Locate the cell with the specified text and output its [X, Y] center coordinate. 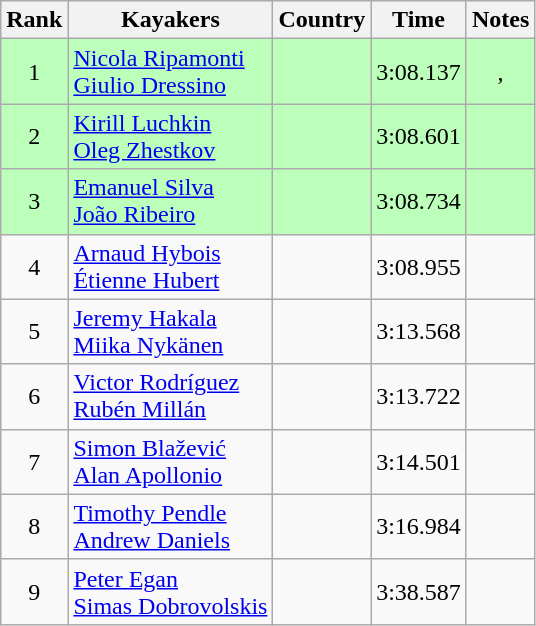
5 [34, 332]
7 [34, 462]
Notes [500, 20]
Kirill LuchkinOleg Zhestkov [170, 136]
Victor RodríguezRubén Millán [170, 396]
3 [34, 202]
3:13.568 [419, 332]
3:14.501 [419, 462]
1 [34, 72]
Arnaud HyboisÉtienne Hubert [170, 266]
6 [34, 396]
8 [34, 526]
2 [34, 136]
3:13.722 [419, 396]
4 [34, 266]
, [500, 72]
3:08.955 [419, 266]
Nicola RipamontiGiulio Dressino [170, 72]
Time [419, 20]
Timothy PendleAndrew Daniels [170, 526]
Jeremy HakalaMiika Nykänen [170, 332]
9 [34, 592]
3:38.587 [419, 592]
Emanuel SilvaJoão Ribeiro [170, 202]
3:08.734 [419, 202]
Peter EganSimas Dobrovolskis [170, 592]
3:08.601 [419, 136]
3:08.137 [419, 72]
Kayakers [170, 20]
Simon BlaževićAlan Apollonio [170, 462]
3:16.984 [419, 526]
Country [322, 20]
Rank [34, 20]
